Locate the cell with the specified text and output its (X, Y) center coordinate. 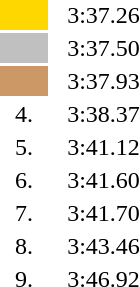
7. (24, 213)
4. (24, 114)
5. (24, 147)
8. (24, 246)
6. (24, 180)
